Provide the (x, y) coordinate of the cell's center where the given text is located.  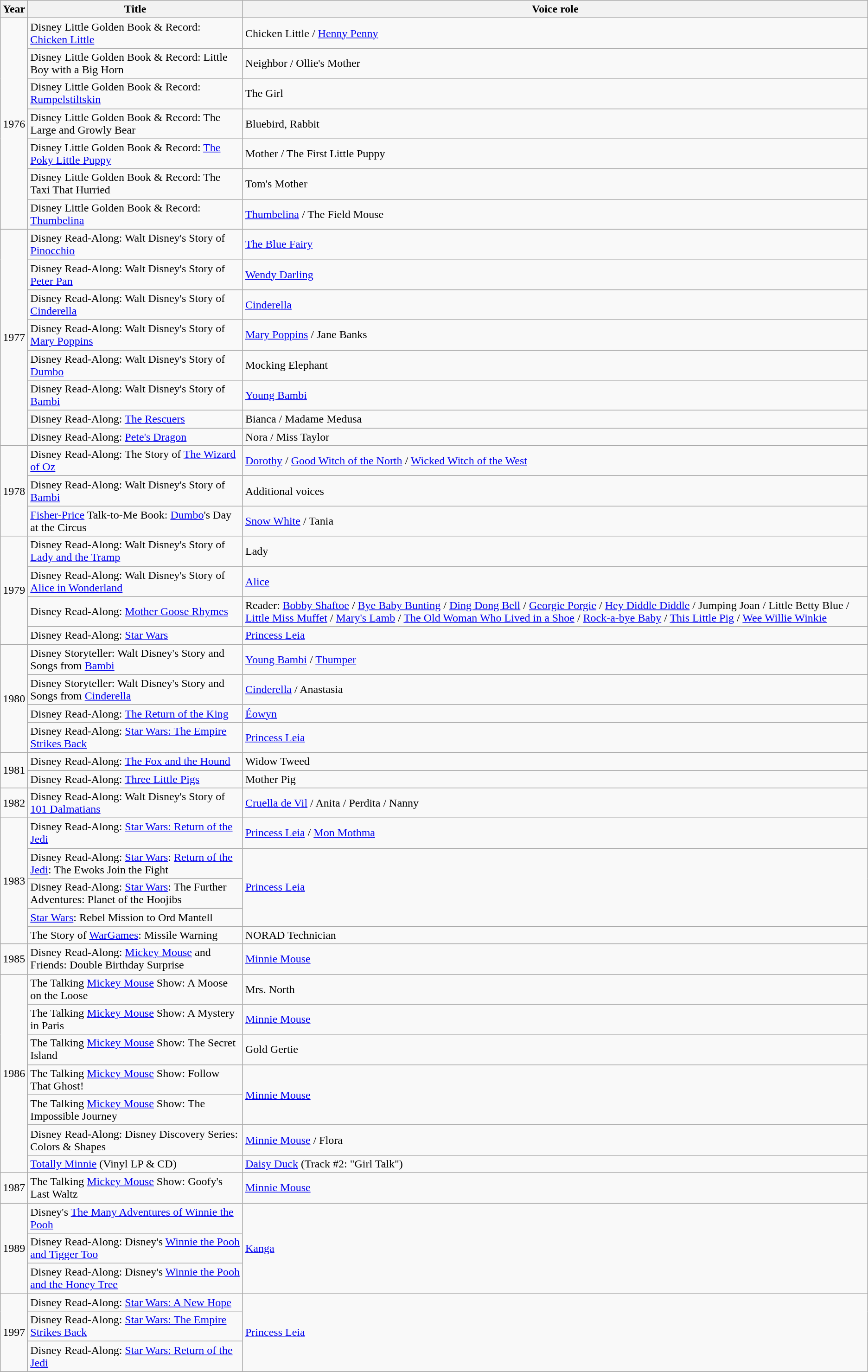
Fisher-Price Talk-to-Me Book: Dumbo's Day at the Circus (135, 521)
1983 (14, 881)
Disney Little Golden Book & Record: The Poky Little Puppy (135, 154)
Disney Read-Along: The Fox and the Hound (135, 761)
Star Wars: Rebel Mission to Ord Mantell (135, 917)
The Talking Mickey Mouse Show: Goofy's Last Waltz (135, 1187)
Disney Read-Along: Star Wars: A New Hope (135, 1302)
Disney Little Golden Book & Record: The Taxi That Hurried (135, 184)
Voice role (555, 9)
Disney Read-Along: Walt Disney's Story of Lady and the Tramp (135, 551)
Mocking Elephant (555, 365)
1979 (14, 590)
Disney Read-Along: Disney's Winnie the Pooh and the Honey Tree (135, 1278)
Disney Read-Along: Walt Disney's Story of Cinderella (135, 304)
Kanga (555, 1249)
Disney Little Golden Book & Record: Chicken Little (135, 33)
Disney Little Golden Book & Record: The Large and Growly Bear (135, 123)
Disney Read-Along: Star Wars: The Further Adventures: Planet of the Hoojibs (135, 893)
Disney Read-Along: Walt Disney's Story of Alice in Wonderland (135, 582)
Princess Leia / Mon Mothma (555, 833)
Disney Little Golden Book & Record: Thumbelina (135, 214)
Disney Read-Along: Walt Disney's Story of Mary Poppins (135, 335)
Disney's The Many Adventures of Winnie the Pooh (135, 1218)
Widow Tweed (555, 761)
Tom's Mother (555, 184)
Young Bambi (555, 395)
Bianca / Madame Medusa (555, 419)
Disney Read-Along: Disney Discovery Series: Colors & Shapes (135, 1140)
Disney Read-Along: Walt Disney's Story of 101 Dalmatians (135, 803)
Cinderella (555, 304)
Cruella de Vil / Anita / Perdita / Nanny (555, 803)
Disney Read-Along: Three Little Pigs (135, 779)
NORAD Technician (555, 935)
1980 (14, 699)
1982 (14, 803)
Disney Read-Along: Mickey Mouse and Friends: Double Birthday Surprise (135, 959)
Wendy Darling (555, 275)
Daisy Duck (Track #2: "Girl Talk") (555, 1164)
Disney Read-Along: Pete's Dragon (135, 437)
Disney Storyteller: Walt Disney's Story and Songs from Bambi (135, 660)
Disney Read-Along: The Return of the King (135, 713)
Title (135, 9)
The Girl (555, 94)
Cinderella / Anastasia (555, 689)
Lady (555, 551)
Young Bambi / Thumper (555, 660)
1985 (14, 959)
1987 (14, 1187)
Disney Read-Along: Walt Disney's Story of Dumbo (135, 365)
Alice (555, 582)
The Talking Mickey Mouse Show: A Mystery in Paris (135, 1019)
Dorothy / Good Witch of the North / Wicked Witch of the West (555, 461)
Minnie Mouse / Flora (555, 1140)
Mrs. North (555, 989)
1978 (14, 491)
Additional voices (555, 491)
Bluebird, Rabbit (555, 123)
Chicken Little / Henny Penny (555, 33)
Disney Read-Along: Walt Disney's Story of Pinocchio (135, 244)
Mary Poppins / Jane Banks (555, 335)
Mother / The First Little Puppy (555, 154)
The Talking Mickey Mouse Show: The Impossible Journey (135, 1109)
Disney Read-Along: Star Wars: Return of the Jedi: The Ewoks Join the Fight (135, 864)
Nora / Miss Taylor (555, 437)
1986 (14, 1073)
Thumbelina / The Field Mouse (555, 214)
Éowyn (555, 713)
Gold Gertie (555, 1049)
Disney Read-Along: Disney's Winnie the Pooh and Tigger Too (135, 1249)
Mother Pig (555, 779)
Disney Read-Along: The Rescuers (135, 419)
1989 (14, 1249)
Disney Read-Along: Mother Goose Rhymes (135, 611)
Totally Minnie (Vinyl LP & CD) (135, 1164)
Neighbor / Ollie's Mother (555, 63)
1977 (14, 337)
The Talking Mickey Mouse Show: The Secret Island (135, 1049)
The Talking Mickey Mouse Show: Follow That Ghost! (135, 1080)
Disney Read-Along: The Story of The Wizard of Oz (135, 461)
Disney Read-Along: Walt Disney's Story of Peter Pan (135, 275)
Disney Storyteller: Walt Disney's Story and Songs from Cinderella (135, 689)
Year (14, 9)
1981 (14, 770)
Disney Little Golden Book & Record: Little Boy with a Big Horn (135, 63)
Snow White / Tania (555, 521)
Disney Little Golden Book & Record: Rumpelstiltskin (135, 94)
Disney Read-Along: Star Wars (135, 635)
The Talking Mickey Mouse Show: A Moose on the Loose (135, 989)
The Blue Fairy (555, 244)
The Story of WarGames: Missile Warning (135, 935)
1997 (14, 1333)
1976 (14, 123)
